Search for the cell housing the specified text and yield its (X, Y) center coordinate. 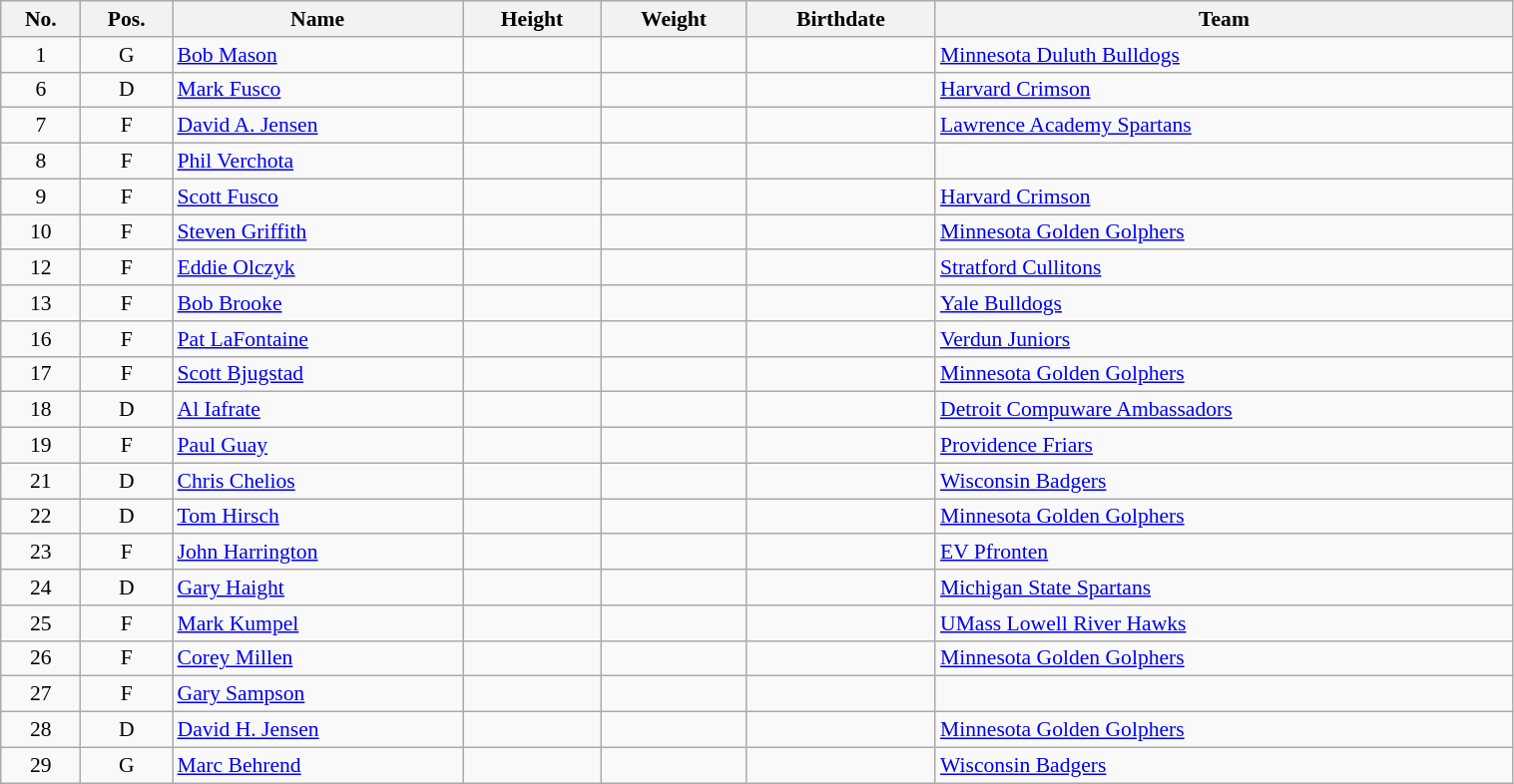
UMass Lowell River Hawks (1224, 623)
27 (41, 694)
John Harrington (317, 553)
6 (41, 90)
David A. Jensen (317, 126)
Corey Millen (317, 658)
Mark Fusco (317, 90)
23 (41, 553)
Gary Haight (317, 588)
Phil Verchota (317, 162)
18 (41, 410)
17 (41, 374)
Gary Sampson (317, 694)
1 (41, 55)
Name (317, 19)
Al Iafrate (317, 410)
8 (41, 162)
David H. Jensen (317, 730)
Weight (674, 19)
24 (41, 588)
Scott Bjugstad (317, 374)
25 (41, 623)
13 (41, 303)
28 (41, 730)
Pos. (127, 19)
Tom Hirsch (317, 517)
Pat LaFontaine (317, 339)
EV Pfronten (1224, 553)
16 (41, 339)
Detroit Compuware Ambassadors (1224, 410)
Mark Kumpel (317, 623)
10 (41, 232)
Chris Chelios (317, 481)
Marc Behrend (317, 765)
Lawrence Academy Spartans (1224, 126)
Verdun Juniors (1224, 339)
Stratford Cullitons (1224, 268)
No. (41, 19)
29 (41, 765)
Scott Fusco (317, 196)
Yale Bulldogs (1224, 303)
22 (41, 517)
Providence Friars (1224, 446)
7 (41, 126)
26 (41, 658)
Height (533, 19)
Team (1224, 19)
Birthdate (840, 19)
Paul Guay (317, 446)
12 (41, 268)
Bob Mason (317, 55)
Eddie Olczyk (317, 268)
21 (41, 481)
Bob Brooke (317, 303)
19 (41, 446)
Steven Griffith (317, 232)
9 (41, 196)
Minnesota Duluth Bulldogs (1224, 55)
Michigan State Spartans (1224, 588)
